From the cell containing the given text, extract its center point as (X, Y) coordinate. 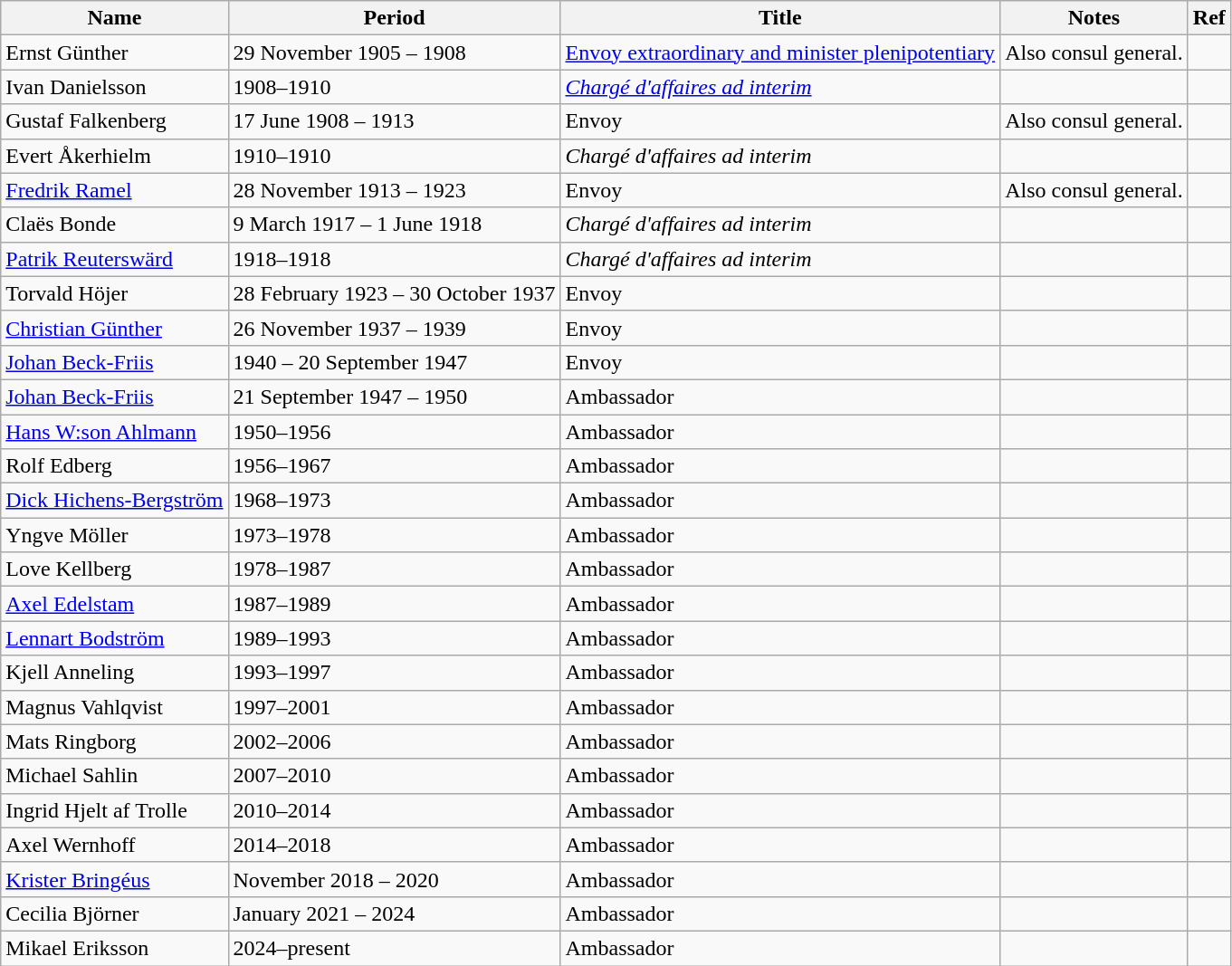
1987–1989 (395, 604)
Period (395, 18)
January 2021 – 2024 (395, 913)
Ingrid Hjelt af Trolle (114, 810)
Axel Edelstam (114, 604)
2007–2010 (395, 776)
1910–1910 (395, 156)
26 November 1937 – 1939 (395, 328)
1956–1967 (395, 466)
2014–2018 (395, 845)
1973–1978 (395, 535)
Claës Bonde (114, 225)
Lennart Bodström (114, 638)
Rolf Edberg (114, 466)
Fredrik Ramel (114, 190)
Envoy extraordinary and minister plenipotentiary (780, 53)
Mats Ringborg (114, 741)
1993–1997 (395, 673)
Krister Bringéus (114, 879)
1978–1987 (395, 569)
Ernst Günther (114, 53)
2002–2006 (395, 741)
Hans W:son Ahlmann (114, 432)
Title (780, 18)
Gustaf Falkenberg (114, 121)
1989–1993 (395, 638)
Name (114, 18)
Ref (1209, 18)
Cecilia Björner (114, 913)
Mikael Eriksson (114, 948)
Yngve Möller (114, 535)
28 February 1923 – 30 October 1937 (395, 293)
Evert Åkerhielm (114, 156)
29 November 1905 – 1908 (395, 53)
Christian Günther (114, 328)
1968–1973 (395, 501)
1908–1910 (395, 87)
Axel Wernhoff (114, 845)
1997–2001 (395, 707)
21 September 1947 – 1950 (395, 397)
November 2018 – 2020 (395, 879)
9 March 1917 – 1 June 1918 (395, 225)
Dick Hichens-Bergström (114, 501)
1950–1956 (395, 432)
Michael Sahlin (114, 776)
1940 – 20 September 1947 (395, 362)
Ivan Danielsson (114, 87)
28 November 1913 – 1923 (395, 190)
1918–1918 (395, 259)
Magnus Vahlqvist (114, 707)
2010–2014 (395, 810)
17 June 1908 – 1913 (395, 121)
Torvald Höjer (114, 293)
Notes (1094, 18)
2024–present (395, 948)
Love Kellberg (114, 569)
Kjell Anneling (114, 673)
Patrik Reuterswärd (114, 259)
